Pinpoint the cell where the given text exists, returning its [x, y] midpoint coordinate. 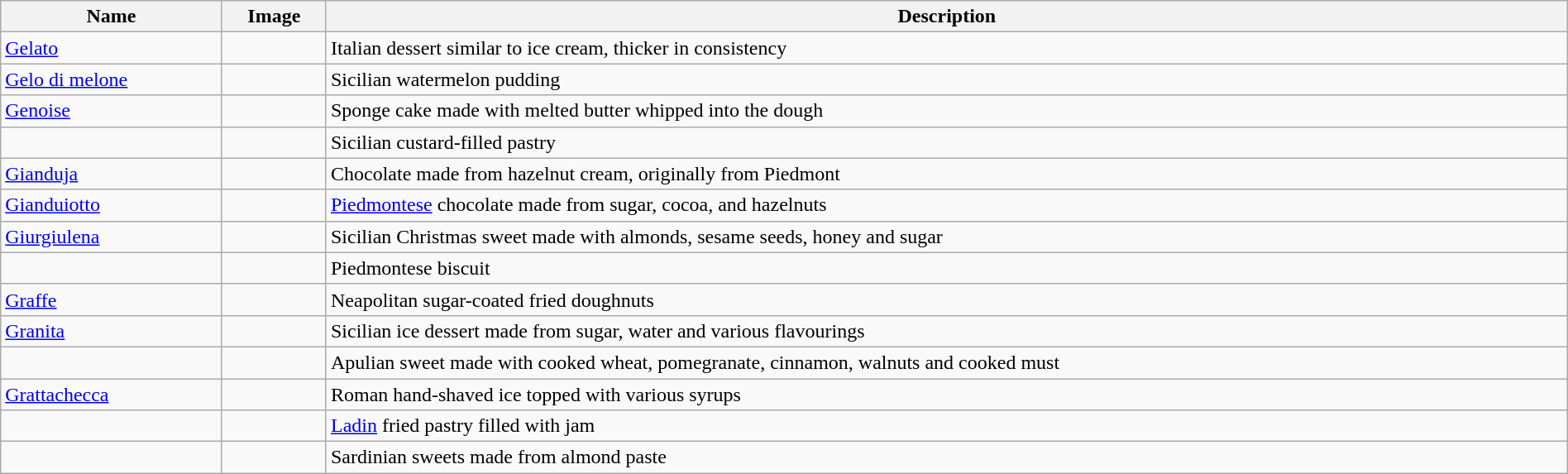
Apulian sweet made with cooked wheat, pomegranate, cinnamon, walnuts and cooked must [946, 362]
Granita [111, 331]
Sicilian custard-filled pastry [946, 142]
Image [274, 17]
Ladin fried pastry filled with jam [946, 426]
Sicilian ice dessert made from sugar, water and various flavourings [946, 331]
Gianduiotto [111, 205]
Description [946, 17]
Chocolate made from hazelnut cream, originally from Piedmont [946, 174]
Italian dessert similar to ice cream, thicker in consistency [946, 48]
Piedmontese biscuit [946, 268]
Gelato [111, 48]
Sardinian sweets made from almond paste [946, 457]
Sicilian watermelon pudding [946, 79]
Neapolitan sugar-coated fried doughnuts [946, 299]
Name [111, 17]
Sicilian Christmas sweet made with almonds, sesame seeds, honey and sugar [946, 237]
Graffe [111, 299]
Roman hand-shaved ice topped with various syrups [946, 395]
Piedmontese chocolate made from sugar, cocoa, and hazelnuts [946, 205]
Giurgiulena [111, 237]
Grattachecca [111, 395]
Sponge cake made with melted butter whipped into the dough [946, 111]
Gianduja [111, 174]
Gelo di melone [111, 79]
Genoise [111, 111]
